Output the [X, Y] coordinate of the center of the cell containing the given text.  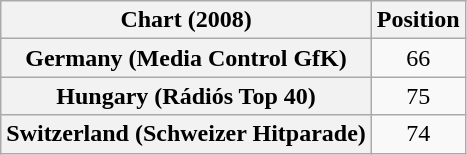
Germany (Media Control GfK) [186, 58]
Hungary (Rádiós Top 40) [186, 96]
Chart (2008) [186, 20]
74 [418, 134]
66 [418, 58]
Switzerland (Schweizer Hitparade) [186, 134]
Position [418, 20]
75 [418, 96]
